Output the [x, y] coordinate of the center of the cell containing the given text.  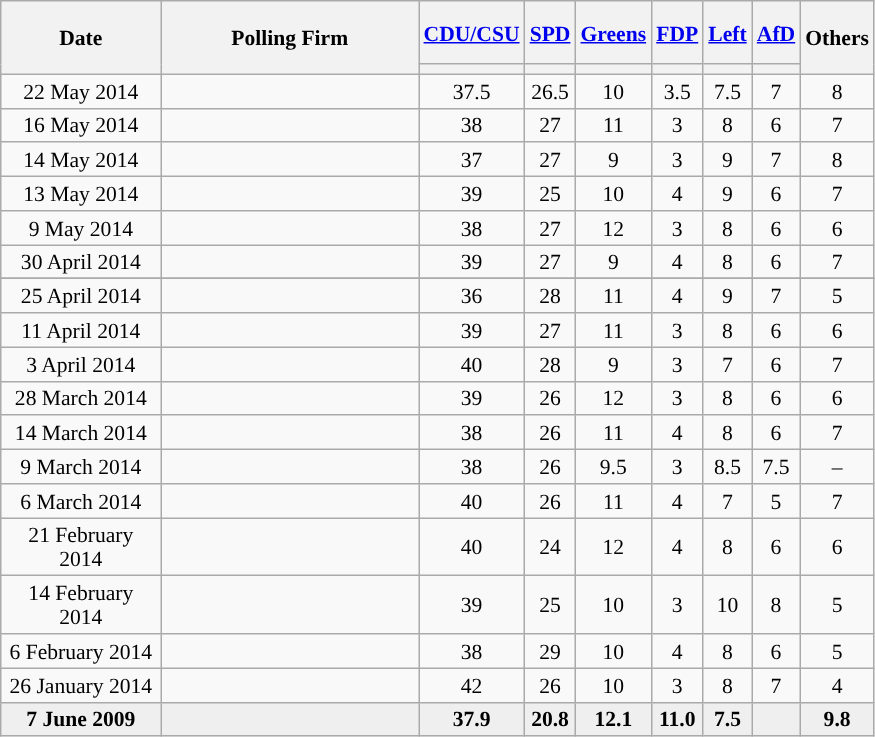
25 April 2014 [81, 296]
26 January 2014 [81, 685]
26.5 [550, 91]
3.5 [677, 91]
22 May 2014 [81, 91]
CDU/CSU [471, 32]
Others [837, 38]
36 [471, 296]
8.5 [727, 467]
20.8 [550, 719]
Polling Firm [290, 38]
14 May 2014 [81, 160]
13 May 2014 [81, 194]
SPD [550, 32]
14 March 2014 [81, 433]
37.5 [471, 91]
9.5 [613, 467]
11.0 [677, 719]
24 [550, 547]
11 April 2014 [81, 330]
6 February 2014 [81, 651]
Greens [613, 32]
37.9 [471, 719]
7 June 2009 [81, 719]
AfD [776, 32]
16 May 2014 [81, 125]
3 April 2014 [81, 364]
9 May 2014 [81, 228]
21 February 2014 [81, 547]
29 [550, 651]
Left [727, 32]
9.8 [837, 719]
14 February 2014 [81, 605]
37 [471, 160]
12.1 [613, 719]
– [837, 467]
Date [81, 38]
6 March 2014 [81, 501]
30 April 2014 [81, 262]
28 March 2014 [81, 398]
42 [471, 685]
9 March 2014 [81, 467]
FDP [677, 32]
